Pinpoint the cell where the given text exists, returning its (x, y) midpoint coordinate. 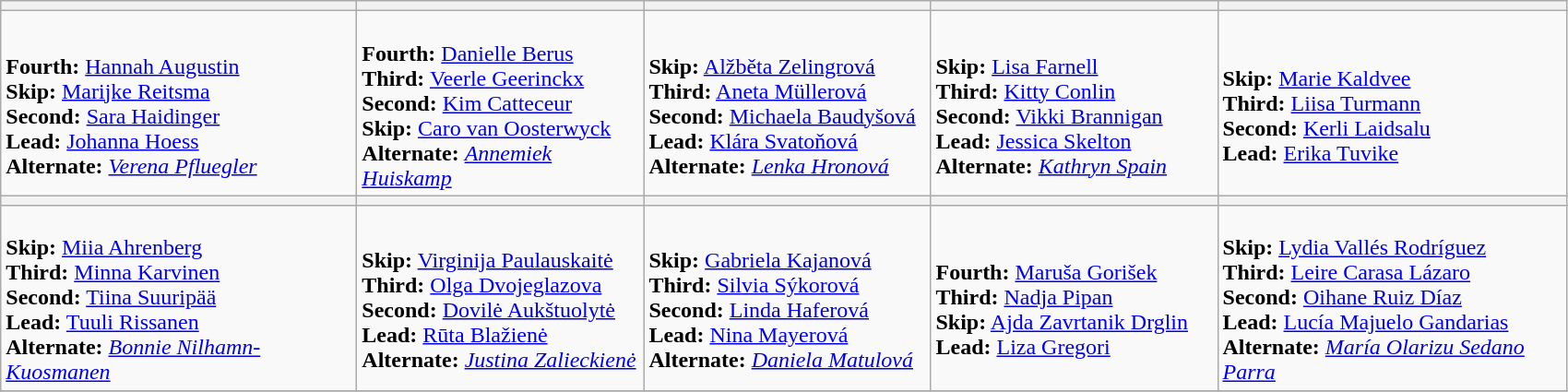
Fourth: Maruša Gorišek Third: Nadja Pipan Skip: Ajda Zavrtanik Drglin Lead: Liza Gregori (1074, 298)
Skip: Lisa Farnell Third: Kitty Conlin Second: Vikki Brannigan Lead: Jessica Skelton Alternate: Kathryn Spain (1074, 103)
Skip: Virginija Paulauskaitė Third: Olga Dvojeglazova Second: Dovilė Aukštuolytė Lead: Rūta Blažienė Alternate: Justina Zalieckienė (500, 298)
Skip: Alžběta Zelingrová Third: Aneta Müllerová Second: Michaela Baudyšová Lead: Klára Svatoňová Alternate: Lenka Hronová (788, 103)
Skip: Gabriela Kajanová Third: Silvia Sýkorová Second: Linda Haferová Lead: Nina Mayerová Alternate: Daniela Matulová (788, 298)
Skip: Lydia Vallés Rodríguez Third: Leire Carasa Lázaro Second: Oihane Ruiz Díaz Lead: Lucía Majuelo Gandarias Alternate: María Olarizu Sedano Parra (1393, 298)
Fourth: Hannah Augustin Skip: Marijke Reitsma Second: Sara Haidinger Lead: Johanna Hoess Alternate: Verena Pfluegler (179, 103)
Fourth: Danielle Berus Third: Veerle Geerinckx Second: Kim Catteceur Skip: Caro van Oosterwyck Alternate: Annemiek Huiskamp (500, 103)
Skip: Marie Kaldvee Third: Liisa Turmann Second: Kerli Laidsalu Lead: Erika Tuvike (1393, 103)
Skip: Miia Ahrenberg Third: Minna Karvinen Second: Tiina Suuripää Lead: Tuuli Rissanen Alternate: Bonnie Nilhamn-Kuosmanen (179, 298)
